Output the [X, Y] coordinate of the center of the cell containing the given text.  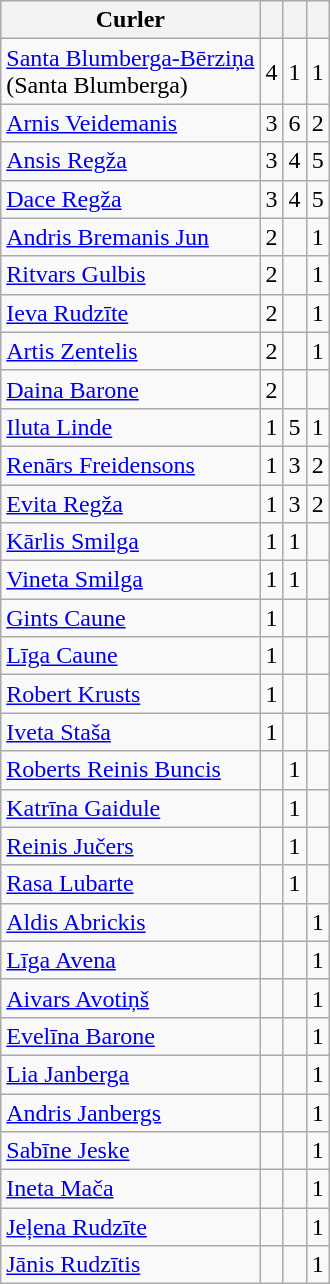
Robert Krusts [130, 694]
Jānis Rudzītis [130, 1265]
Ieva Rudzīte [130, 313]
Daina Barone [130, 389]
Lia Janberga [130, 1074]
Andris Janbergs [130, 1113]
Renārs Freidensons [130, 465]
Iveta Staša [130, 732]
Iluta Linde [130, 427]
Aivars Avotiņš [130, 998]
Rasa Lubarte [130, 884]
Jeļena Rudzīte [130, 1227]
Roberts Reinis Buncis [130, 770]
Aldis Abrickis [130, 922]
Ansis Regža [130, 161]
Katrīna Gaidule [130, 808]
Ineta Mača [130, 1189]
Andris Bremanis Jun [130, 237]
Evita Regža [130, 503]
Artis Zentelis [130, 351]
Evelīna Barone [130, 1036]
Reinis Jučers [130, 846]
Santa Blumberga-Bērziņa(Santa Blumberga) [130, 72]
Kārlis Smilga [130, 542]
Sabīne Jeske [130, 1151]
Gints Caune [130, 618]
Vineta Smilga [130, 580]
Arnis Veidemanis [130, 123]
Ritvars Gulbis [130, 275]
6 [294, 123]
Līga Caune [130, 656]
Līga Avena [130, 960]
Curler [130, 20]
Dace Regža [130, 199]
